Identify which cell holds the provided text, then report its [x, y] central coordinate. 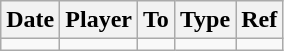
To [156, 20]
Type [204, 20]
Player [99, 20]
Date [30, 20]
Ref [260, 20]
